Provide the (X, Y) coordinate of the cell's center where the given text is located.  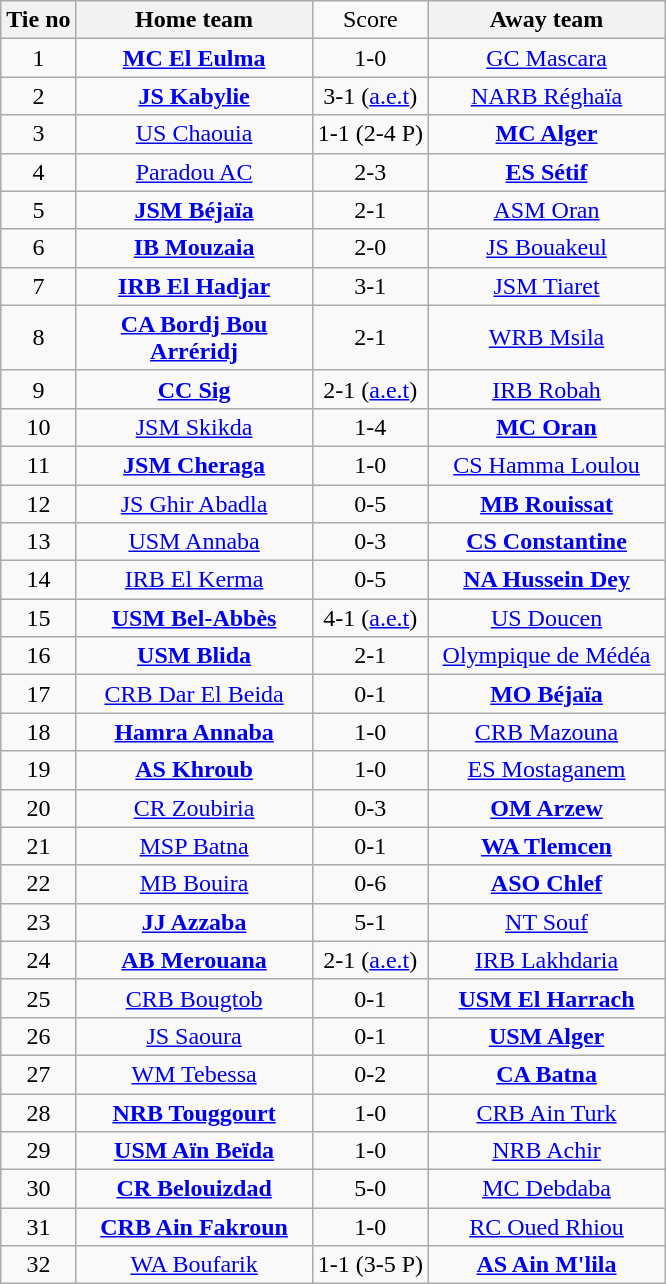
2 (38, 96)
USM Bel-Abbès (194, 618)
31 (38, 1227)
30 (38, 1189)
JJ Azzaba (194, 922)
CRB Ain Fakroun (194, 1227)
JS Saoura (194, 1036)
CRB Dar El Beida (194, 694)
21 (38, 846)
14 (38, 580)
ES Sétif (547, 172)
32 (38, 1265)
CA Bordj Bou Arréridj (194, 338)
USM Blida (194, 656)
GC Mascara (547, 58)
3-1 (a.e.t) (370, 96)
6 (38, 248)
13 (38, 542)
29 (38, 1151)
MC Alger (547, 134)
JSM Béjaïa (194, 210)
CR Belouizdad (194, 1189)
5-1 (370, 922)
WRB Msila (547, 338)
IB Mouzaia (194, 248)
IRB Robah (547, 389)
IRB El Hadjar (194, 286)
WM Tebessa (194, 1074)
9 (38, 389)
23 (38, 922)
18 (38, 732)
Score (370, 20)
12 (38, 503)
27 (38, 1074)
CRB Mazouna (547, 732)
1 (38, 58)
NARB Réghaïa (547, 96)
2-3 (370, 172)
MC Oran (547, 427)
MSP Batna (194, 846)
25 (38, 998)
MO Béjaïa (547, 694)
RC Oued Rhiou (547, 1227)
CA Batna (547, 1074)
Olympique de Médéa (547, 656)
JS Ghir Abadla (194, 503)
AS Khroub (194, 770)
AS Ain M'lila (547, 1265)
WA Tlemcen (547, 846)
7 (38, 286)
24 (38, 960)
NRB Achir (547, 1151)
Tie no (38, 20)
5 (38, 210)
MC Debdaba (547, 1189)
MB Rouissat (547, 503)
JS Bouakeul (547, 248)
NT Souf (547, 922)
MB Bouira (194, 884)
16 (38, 656)
CC Sig (194, 389)
Away team (547, 20)
IRB El Kerma (194, 580)
3-1 (370, 286)
Paradou AC (194, 172)
20 (38, 808)
US Doucen (547, 618)
IRB Lakhdaria (547, 960)
4-1 (a.e.t) (370, 618)
28 (38, 1113)
ASM Oran (547, 210)
ASO Chlef (547, 884)
USM Aïn Beïda (194, 1151)
JSM Tiaret (547, 286)
JSM Cheraga (194, 465)
1-1 (3-5 P) (370, 1265)
JS Kabylie (194, 96)
3 (38, 134)
10 (38, 427)
0-6 (370, 884)
2-0 (370, 248)
CR Zoubiria (194, 808)
1-1 (2-4 P) (370, 134)
Hamra Annaba (194, 732)
USM Alger (547, 1036)
OM Arzew (547, 808)
WA Boufarik (194, 1265)
11 (38, 465)
19 (38, 770)
US Chaouia (194, 134)
17 (38, 694)
NRB Touggourt (194, 1113)
CRB Ain Turk (547, 1113)
AB Merouana (194, 960)
15 (38, 618)
8 (38, 338)
JSM Skikda (194, 427)
22 (38, 884)
0-2 (370, 1074)
1-4 (370, 427)
5-0 (370, 1189)
Home team (194, 20)
26 (38, 1036)
MC El Eulma (194, 58)
USM El Harrach (547, 998)
CS Constantine (547, 542)
USM Annaba (194, 542)
NA Hussein Dey (547, 580)
4 (38, 172)
CRB Bougtob (194, 998)
CS Hamma Loulou (547, 465)
ES Mostaganem (547, 770)
